Capture the cell that displays the provided text and extract its (X, Y) central coordinate. 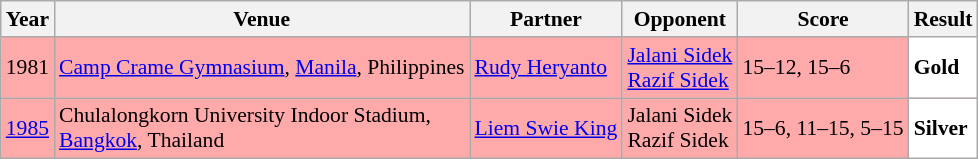
Gold (944, 68)
Year (28, 19)
15–12, 15–6 (822, 68)
Partner (546, 19)
Rudy Heryanto (546, 68)
15–6, 11–15, 5–15 (822, 128)
Camp Crame Gymnasium, Manila, Philippines (262, 68)
Opponent (680, 19)
Venue (262, 19)
1981 (28, 68)
Liem Swie King (546, 128)
Score (822, 19)
1985 (28, 128)
Chulalongkorn University Indoor Stadium, Bangkok, Thailand (262, 128)
Silver (944, 128)
Result (944, 19)
